Capture the cell that displays the provided text and extract its (X, Y) central coordinate. 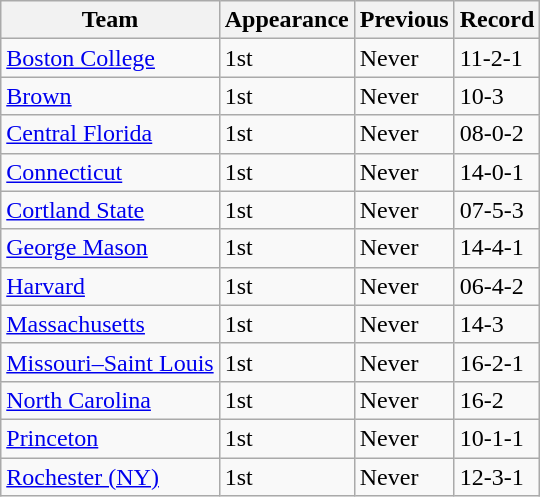
Team (110, 20)
George Mason (110, 248)
11-2-1 (497, 58)
Rochester (NY) (110, 477)
Brown (110, 96)
10-3 (497, 96)
North Carolina (110, 400)
16-2-1 (497, 362)
06-4-2 (497, 286)
12-3-1 (497, 477)
Massachusetts (110, 324)
Record (497, 20)
14-4-1 (497, 248)
14-0-1 (497, 172)
Cortland State (110, 210)
16-2 (497, 400)
08-0-2 (497, 134)
Missouri–Saint Louis (110, 362)
Connecticut (110, 172)
07-5-3 (497, 210)
Central Florida (110, 134)
Princeton (110, 438)
Harvard (110, 286)
14-3 (497, 324)
Appearance (286, 20)
Previous (404, 20)
Boston College (110, 58)
10-1-1 (497, 438)
